From the cell containing the given text, extract its center point as (x, y) coordinate. 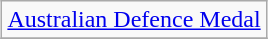
Australian Defence Medal (134, 20)
